Find where the given text appears and provide that cell's center as (x, y) coordinate. 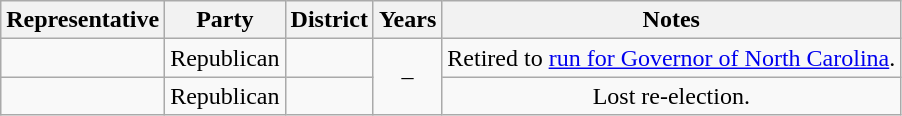
– (407, 77)
Retired to run for Governor of North Carolina. (672, 58)
Lost re-election. (672, 96)
Party (225, 20)
Years (407, 20)
Notes (672, 20)
District (329, 20)
Representative (83, 20)
